Pinpoint the cell where the given text exists, returning its (X, Y) midpoint coordinate. 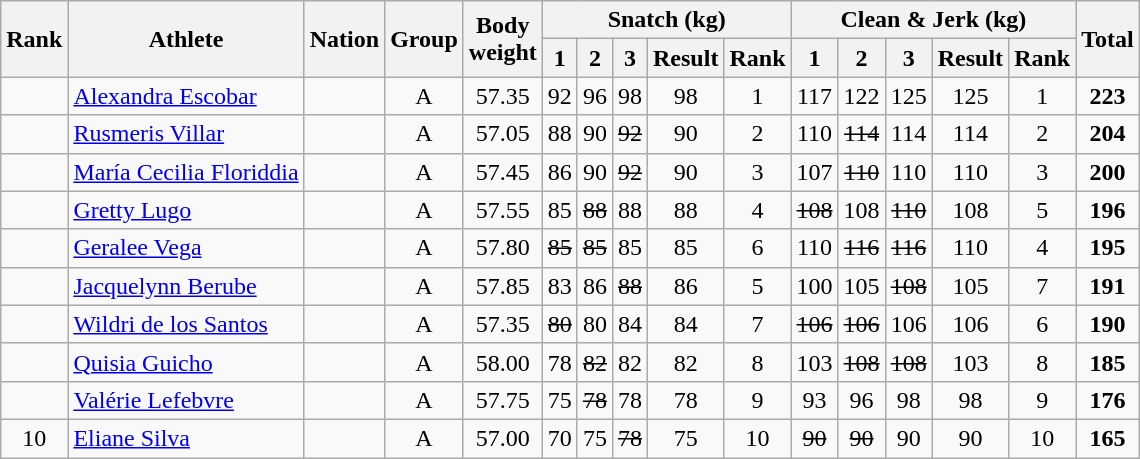
165 (1108, 438)
Snatch (kg) (666, 20)
107 (814, 172)
Gretty Lugo (186, 210)
Nation (344, 39)
195 (1108, 248)
57.55 (502, 210)
196 (1108, 210)
223 (1108, 96)
190 (1108, 324)
57.00 (502, 438)
Total (1108, 39)
Rusmeris Villar (186, 134)
Eliane Silva (186, 438)
93 (814, 400)
57.75 (502, 400)
57.85 (502, 286)
200 (1108, 172)
70 (560, 438)
Wildri de los Santos (186, 324)
Alexandra Escobar (186, 96)
57.80 (502, 248)
117 (814, 96)
Clean & Jerk (kg) (934, 20)
100 (814, 286)
122 (862, 96)
176 (1108, 400)
204 (1108, 134)
Athlete (186, 39)
Bodyweight (502, 39)
83 (560, 286)
Geralee Vega (186, 248)
Jacquelynn Berube (186, 286)
185 (1108, 362)
57.45 (502, 172)
Valérie Lefebvre (186, 400)
Quisia Guicho (186, 362)
Group (424, 39)
191 (1108, 286)
57.05 (502, 134)
58.00 (502, 362)
María Cecilia Floriddia (186, 172)
